Capture the cell that displays the provided text and extract its [X, Y] central coordinate. 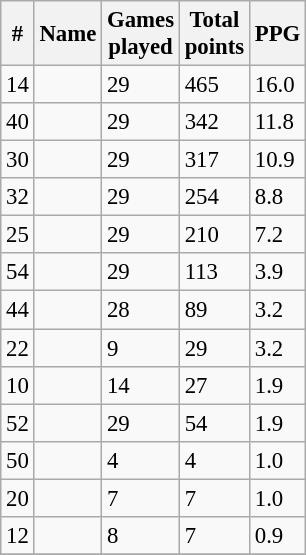
89 [214, 310]
210 [214, 235]
28 [141, 310]
12 [18, 536]
50 [18, 460]
11.8 [277, 122]
Gamesplayed [141, 34]
44 [18, 310]
9 [141, 348]
27 [214, 385]
Totalpoints [214, 34]
0.9 [277, 536]
3.9 [277, 273]
40 [18, 122]
Name [68, 34]
10 [18, 385]
22 [18, 348]
10.9 [277, 160]
254 [214, 197]
16.0 [277, 85]
7.2 [277, 235]
32 [18, 197]
342 [214, 122]
20 [18, 498]
8 [141, 536]
25 [18, 235]
52 [18, 423]
PPG [277, 34]
113 [214, 273]
30 [18, 160]
8.8 [277, 197]
317 [214, 160]
465 [214, 85]
# [18, 34]
